Find where the given text appears and provide that cell's center as [x, y] coordinate. 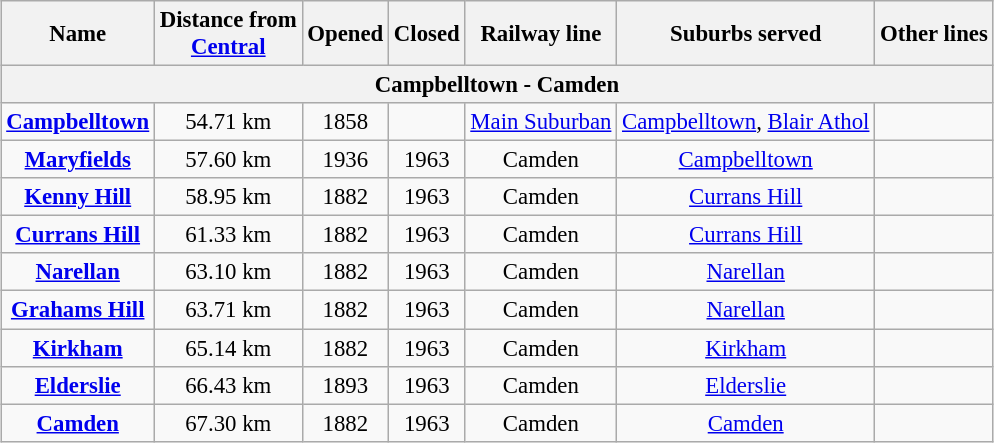
61.33 km [228, 235]
1858 [346, 122]
65.14 km [228, 348]
Name [78, 34]
63.71 km [228, 310]
Campbelltown, Blair Athol [746, 122]
Distance fromCentral [228, 34]
Opened [346, 34]
58.95 km [228, 197]
Other lines [934, 34]
1893 [346, 385]
Main Suburban [541, 122]
Maryfields [78, 160]
63.10 km [228, 273]
Suburbs served [746, 34]
Campbelltown - Camden [497, 85]
Closed [427, 34]
Railway line [541, 34]
Grahams Hill [78, 310]
54.71 km [228, 122]
67.30 km [228, 423]
57.60 km [228, 160]
66.43 km [228, 385]
Kenny Hill [78, 197]
1936 [346, 160]
